Detect which cell encompasses the target text, then output its [X, Y] center coordinate. 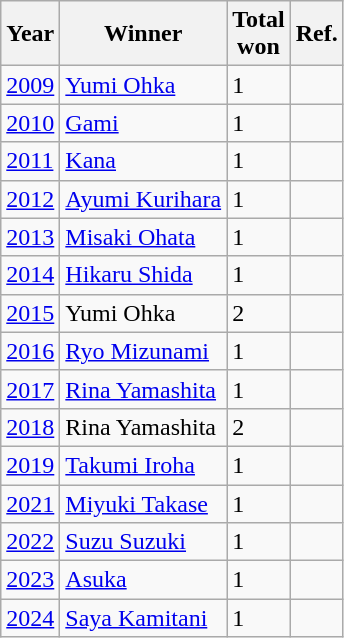
2024 [30, 618]
Ryo Mizunami [144, 351]
Kana [144, 161]
Miyuki Takase [144, 503]
2016 [30, 351]
2015 [30, 313]
2018 [30, 427]
2023 [30, 580]
Hikaru Shida [144, 275]
2017 [30, 389]
2010 [30, 123]
Ref. [316, 34]
Winner [144, 34]
2013 [30, 237]
Saya Kamitani [144, 618]
2011 [30, 161]
Totalwon [259, 34]
Ayumi Kurihara [144, 199]
Asuka [144, 580]
2014 [30, 275]
2012 [30, 199]
2022 [30, 542]
2009 [30, 85]
Suzu Suzuki [144, 542]
2019 [30, 465]
Takumi Iroha [144, 465]
Misaki Ohata [144, 237]
Year [30, 34]
Gami [144, 123]
2021 [30, 503]
